Pinpoint the cell where the given text exists, returning its (X, Y) midpoint coordinate. 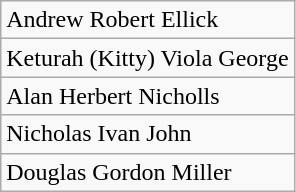
Nicholas Ivan John (148, 134)
Keturah (Kitty) Viola George (148, 58)
Alan Herbert Nicholls (148, 96)
Andrew Robert Ellick (148, 20)
Douglas Gordon Miller (148, 172)
